Detect which cell encompasses the target text, then output its (x, y) center coordinate. 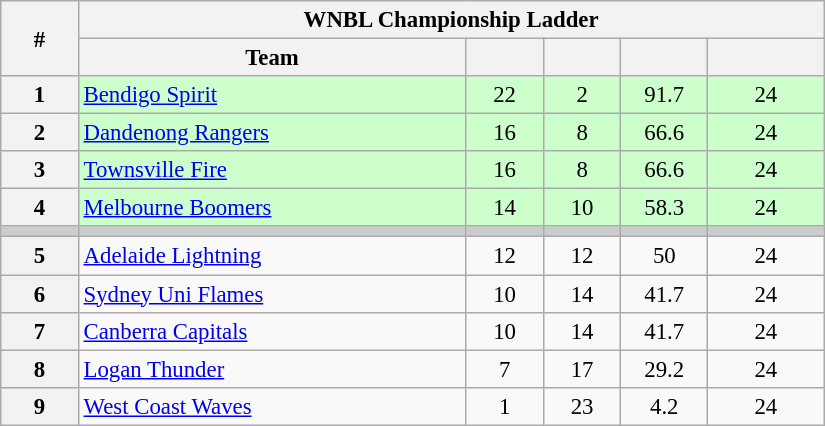
Sydney Uni Flames (272, 294)
4 (40, 208)
58.3 (664, 208)
50 (664, 256)
3 (40, 170)
Dandenong Rangers (272, 133)
Logan Thunder (272, 369)
4.2 (664, 406)
Adelaide Lightning (272, 256)
Townsville Fire (272, 170)
5 (40, 256)
22 (505, 95)
23 (582, 406)
29.2 (664, 369)
6 (40, 294)
Bendigo Spirit (272, 95)
91.7 (664, 95)
West Coast Waves (272, 406)
# (40, 38)
17 (582, 369)
9 (40, 406)
Canberra Capitals (272, 331)
Team (272, 58)
Melbourne Boomers (272, 208)
WNBL Championship Ladder (451, 20)
